Find where the given text appears and provide that cell's center as (x, y) coordinate. 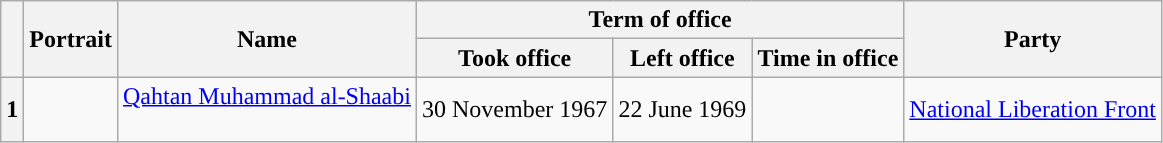
Party (1033, 39)
Term of office (660, 20)
22 June 1969 (682, 110)
National Liberation Front (1033, 110)
Left office (682, 58)
Portrait (71, 39)
Time in office (828, 58)
30 November 1967 (514, 110)
Name (266, 39)
Took office (514, 58)
Qahtan Muhammad al-Shaabi (266, 110)
1 (12, 110)
